From the cell containing the given text, extract its center point as (x, y) coordinate. 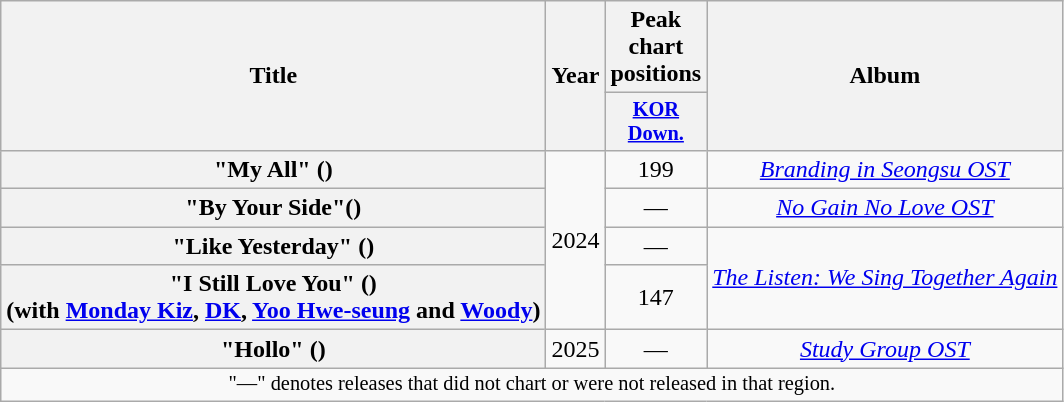
Album (885, 76)
"By Your Side"() (274, 208)
2025 (576, 349)
Peak chartpositions (656, 47)
2024 (576, 240)
The Listen: We Sing Together Again (885, 278)
Title (274, 76)
"Hollo" () (274, 349)
"Like Yesterday" () (274, 246)
No Gain No Love OST (885, 208)
199 (656, 169)
Branding in Seongsu OST (885, 169)
Year (576, 76)
"My All" () (274, 169)
Study Group OST (885, 349)
"—" denotes releases that did not chart or were not released in that region. (532, 385)
147 (656, 298)
KORDown. (656, 122)
"I Still Love You" ()(with Monday Kiz, DK, Yoo Hwe-seung and Woody) (274, 298)
